Find where the given text appears and provide that cell's center as (X, Y) coordinate. 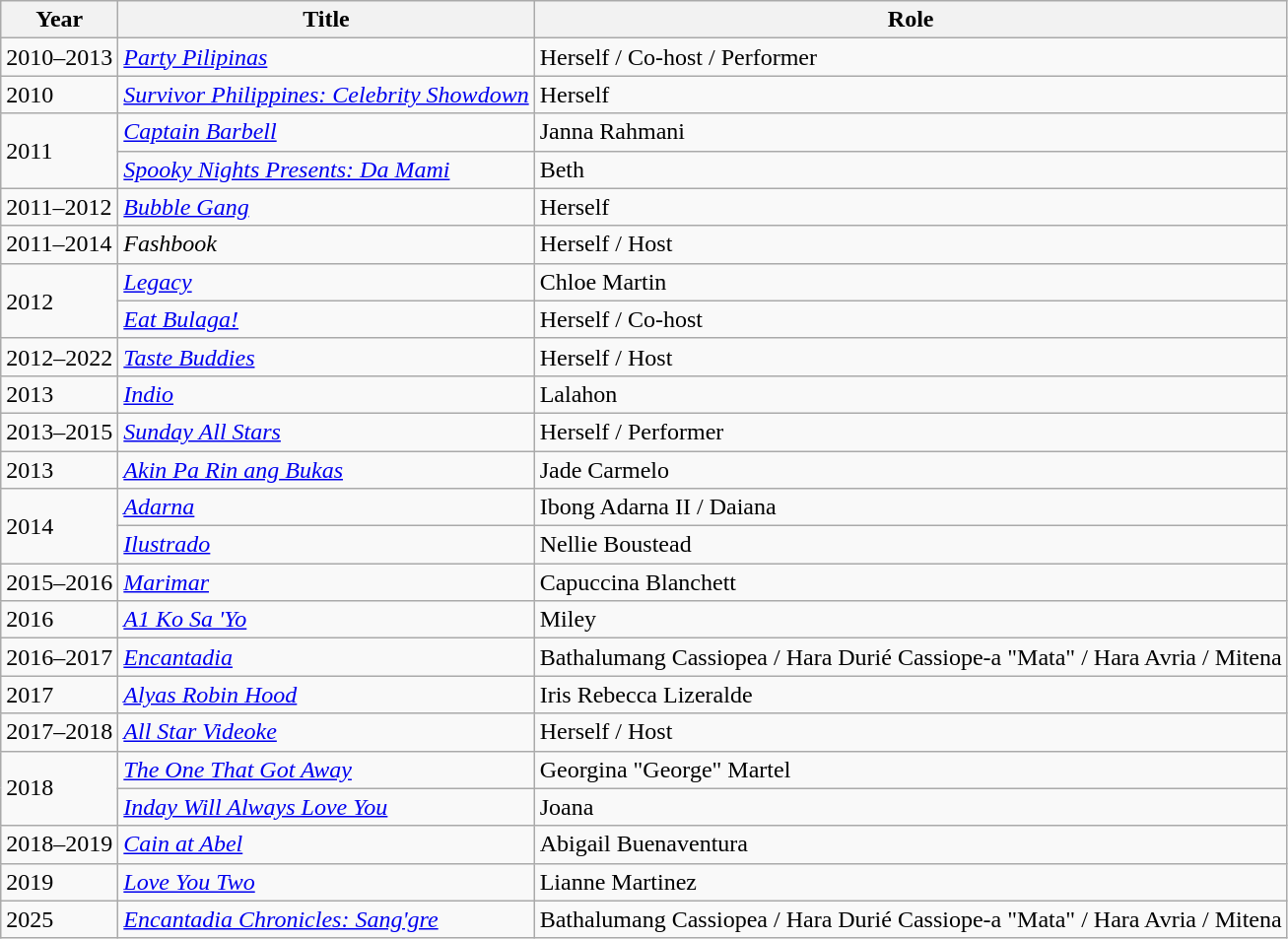
All Star Videoke (326, 732)
Nellie Boustead (911, 545)
Ilustrado (326, 545)
2012 (59, 301)
Inday Will Always Love You (326, 807)
2016 (59, 620)
Herself / Performer (911, 432)
2019 (59, 882)
Iris Rebecca Lizeralde (911, 695)
Legacy (326, 282)
Herself / Co-host / Performer (911, 57)
Alyas Robin Hood (326, 695)
A1 Ko Sa 'Yo (326, 620)
2025 (59, 919)
Role (911, 20)
Year (59, 20)
2011 (59, 151)
Indio (326, 394)
2012–2022 (59, 357)
Miley (911, 620)
Joana (911, 807)
Fashbook (326, 244)
2011–2014 (59, 244)
Marimar (326, 582)
2015–2016 (59, 582)
Abigail Buenaventura (911, 844)
Akin Pa Rin ang Bukas (326, 470)
Jade Carmelo (911, 470)
Lianne Martinez (911, 882)
Capuccina Blanchett (911, 582)
Ibong Adarna II / Daiana (911, 507)
Encantadia (326, 657)
Captain Barbell (326, 132)
2018 (59, 788)
Georgina "George" Martel (911, 770)
Love You Two (326, 882)
Chloe Martin (911, 282)
Cain at Abel (326, 844)
Herself / Co-host (911, 319)
Bubble Gang (326, 207)
2010 (59, 95)
2016–2017 (59, 657)
Spooky Nights Presents: Da Mami (326, 169)
Survivor Philippines: Celebrity Showdown (326, 95)
Sunday All Stars (326, 432)
The One That Got Away (326, 770)
Beth (911, 169)
2010–2013 (59, 57)
2017 (59, 695)
Janna Rahmani (911, 132)
Party Pilipinas (326, 57)
Eat Bulaga! (326, 319)
2013–2015 (59, 432)
2014 (59, 526)
2017–2018 (59, 732)
2011–2012 (59, 207)
Title (326, 20)
Adarna (326, 507)
2018–2019 (59, 844)
Encantadia Chronicles: Sang'gre (326, 919)
Taste Buddies (326, 357)
Lalahon (911, 394)
